Pinpoint the cell where the given text exists, returning its [x, y] midpoint coordinate. 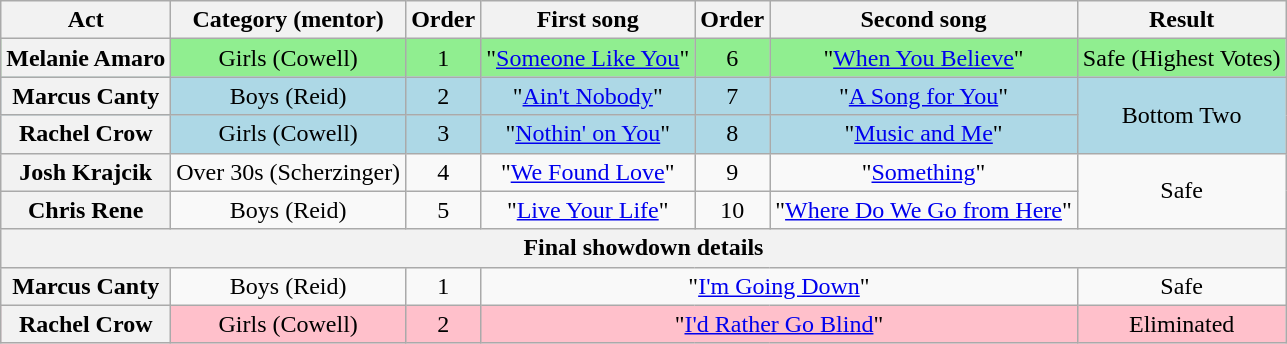
"Ain't Nobody" [588, 96]
5 [444, 210]
7 [732, 96]
"A Song for You" [924, 96]
Chris Rene [86, 210]
8 [732, 134]
10 [732, 210]
"Live Your Life" [588, 210]
Category (mentor) [288, 20]
Second song [924, 20]
"Nothin' on You" [588, 134]
"Music and Me" [924, 134]
"We Found Love" [588, 172]
"When You Believe" [924, 58]
Result [1182, 20]
First song [588, 20]
6 [732, 58]
9 [732, 172]
4 [444, 172]
Eliminated [1182, 324]
"Something" [924, 172]
Final showdown details [644, 248]
"I'd Rather Go Blind" [780, 324]
"Someone Like You" [588, 58]
Melanie Amaro [86, 58]
Safe (Highest Votes) [1182, 58]
Act [86, 20]
"I'm Going Down" [780, 286]
3 [444, 134]
"Where Do We Go from Here" [924, 210]
Over 30s (Scherzinger) [288, 172]
Bottom Two [1182, 115]
Josh Krajcik [86, 172]
